From the cell containing the given text, extract its center point as (x, y) coordinate. 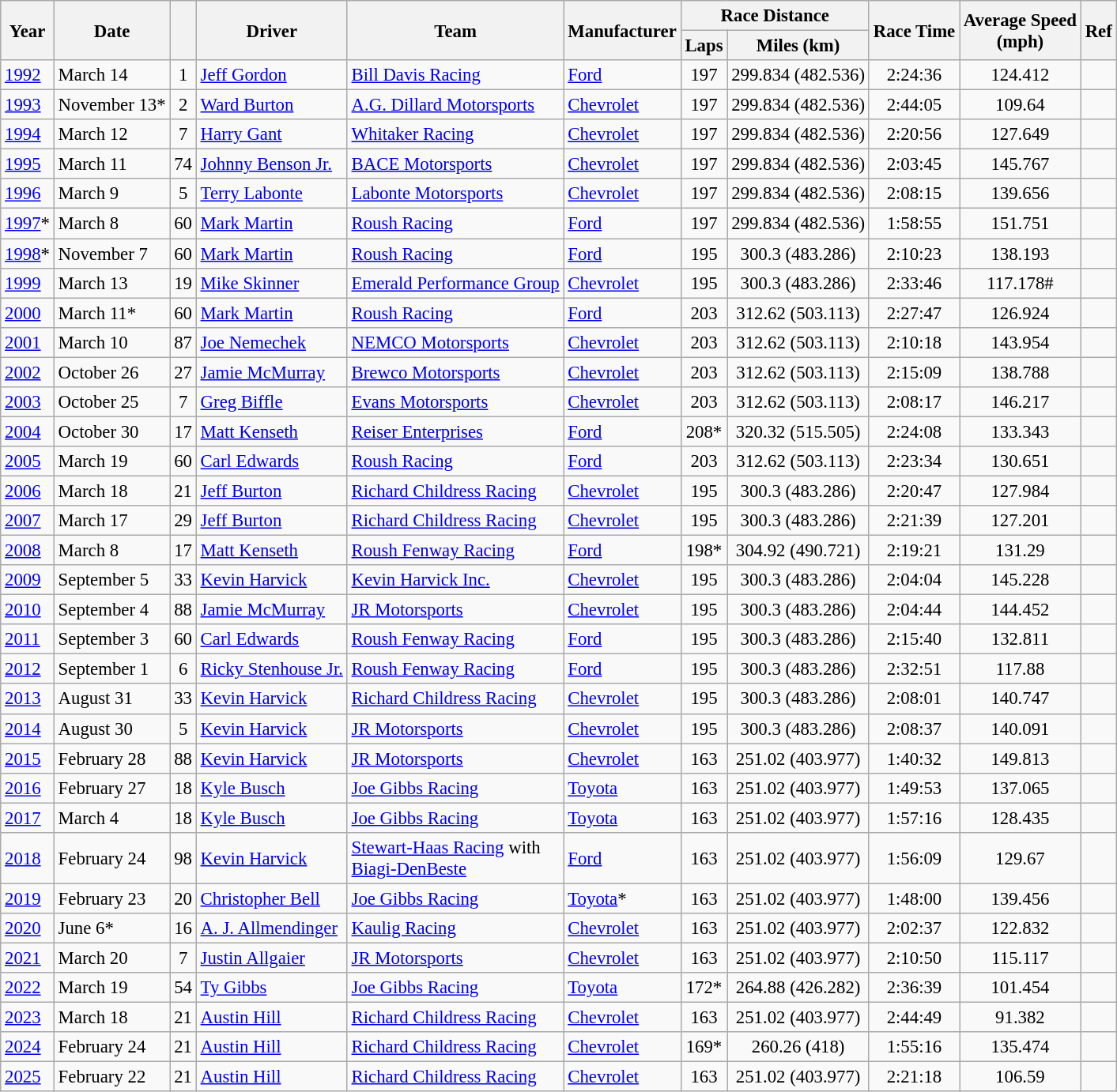
2023 (28, 1018)
127.984 (1021, 491)
6 (183, 669)
Ty Gibbs (272, 988)
2002 (28, 372)
2013 (28, 699)
2:44:49 (914, 1018)
138.193 (1021, 254)
Greg Biffle (272, 402)
March 11* (112, 313)
2:19:21 (914, 551)
2007 (28, 521)
127.201 (1021, 521)
Manufacturer (622, 30)
54 (183, 988)
128.435 (1021, 818)
Race Distance (775, 16)
19 (183, 283)
October 25 (112, 402)
2001 (28, 342)
1:49:53 (914, 788)
September 3 (112, 639)
2:20:47 (914, 491)
1:40:32 (914, 759)
2:24:36 (914, 75)
140.091 (1021, 729)
March 12 (112, 134)
Labonte Motorsports (455, 194)
87 (183, 342)
2020 (28, 928)
2:32:51 (914, 669)
March 4 (112, 818)
November 7 (112, 254)
2:08:15 (914, 194)
2003 (28, 402)
208* (704, 431)
2:08:37 (914, 729)
140.747 (1021, 699)
March 13 (112, 283)
Evans Motorsports (455, 402)
130.651 (1021, 461)
2:24:08 (914, 431)
Mike Skinner (272, 283)
115.117 (1021, 958)
98 (183, 858)
BACE Motorsports (455, 164)
1:57:16 (914, 818)
2008 (28, 551)
Kaulig Racing (455, 928)
October 30 (112, 431)
149.813 (1021, 759)
106.59 (1021, 1077)
151.751 (1021, 224)
2:36:39 (914, 988)
145.228 (1021, 580)
Laps (704, 46)
Average Speed(mph) (1021, 30)
139.456 (1021, 898)
2016 (28, 788)
2014 (28, 729)
2005 (28, 461)
122.832 (1021, 928)
October 26 (112, 372)
131.29 (1021, 551)
109.64 (1021, 105)
Ref (1099, 30)
2:33:46 (914, 283)
Justin Allgaier (272, 958)
2022 (28, 988)
February 23 (112, 898)
2010 (28, 610)
February 27 (112, 788)
144.452 (1021, 610)
1998* (28, 254)
Christopher Bell (272, 898)
Date (112, 30)
264.88 (426.282) (798, 988)
1 (183, 75)
February 22 (112, 1077)
2:10:18 (914, 342)
November 13* (112, 105)
Joe Nemechek (272, 342)
August 30 (112, 729)
1996 (28, 194)
1992 (28, 75)
2006 (28, 491)
1:48:00 (914, 898)
Kevin Harvick Inc. (455, 580)
Year (28, 30)
127.649 (1021, 134)
2017 (28, 818)
91.382 (1021, 1018)
29 (183, 521)
145.767 (1021, 164)
September 1 (112, 669)
2:20:56 (914, 134)
August 31 (112, 699)
Toyota* (622, 898)
117.178# (1021, 283)
March 9 (112, 194)
2:02:37 (914, 928)
20 (183, 898)
Miles (km) (798, 46)
1993 (28, 105)
2012 (28, 669)
304.92 (490.721) (798, 551)
2024 (28, 1047)
135.474 (1021, 1047)
2:08:17 (914, 402)
March 17 (112, 521)
1:56:09 (914, 858)
Jeff Gordon (272, 75)
2:04:04 (914, 580)
March 20 (112, 958)
74 (183, 164)
September 5 (112, 580)
139.656 (1021, 194)
1999 (28, 283)
2:08:01 (914, 699)
143.954 (1021, 342)
2018 (28, 858)
2:04:44 (914, 610)
Team (455, 30)
2 (183, 105)
2015 (28, 759)
2021 (28, 958)
27 (183, 372)
2019 (28, 898)
132.811 (1021, 639)
A.G. Dillard Motorsports (455, 105)
172* (704, 988)
1997* (28, 224)
16 (183, 928)
320.32 (515.505) (798, 431)
Whitaker Racing (455, 134)
February 28 (112, 759)
2000 (28, 313)
2011 (28, 639)
1995 (28, 164)
2:44:05 (914, 105)
2:21:18 (914, 1077)
Reiser Enterprises (455, 431)
133.343 (1021, 431)
137.065 (1021, 788)
2:10:23 (914, 254)
Johnny Benson Jr. (272, 164)
March 10 (112, 342)
June 6* (112, 928)
2:15:09 (914, 372)
101.454 (1021, 988)
138.788 (1021, 372)
1:55:16 (914, 1047)
2:27:47 (914, 313)
September 4 (112, 610)
March 11 (112, 164)
2:21:39 (914, 521)
Race Time (914, 30)
117.88 (1021, 669)
124.412 (1021, 75)
2:03:45 (914, 164)
Brewco Motorsports (455, 372)
March 14 (112, 75)
2025 (28, 1077)
198* (704, 551)
Stewart-Haas Racing with Biagi-DenBeste (455, 858)
Harry Gant (272, 134)
Terry Labonte (272, 194)
1994 (28, 134)
146.217 (1021, 402)
2004 (28, 431)
2:15:40 (914, 639)
Driver (272, 30)
NEMCO Motorsports (455, 342)
Ward Burton (272, 105)
169* (704, 1047)
Emerald Performance Group (455, 283)
A. J. Allmendinger (272, 928)
2:10:50 (914, 958)
129.67 (1021, 858)
2:23:34 (914, 461)
1:58:55 (914, 224)
Bill Davis Racing (455, 75)
2009 (28, 580)
Ricky Stenhouse Jr. (272, 669)
126.924 (1021, 313)
260.26 (418) (798, 1047)
